Pinpoint the cell where the given text exists, returning its [X, Y] midpoint coordinate. 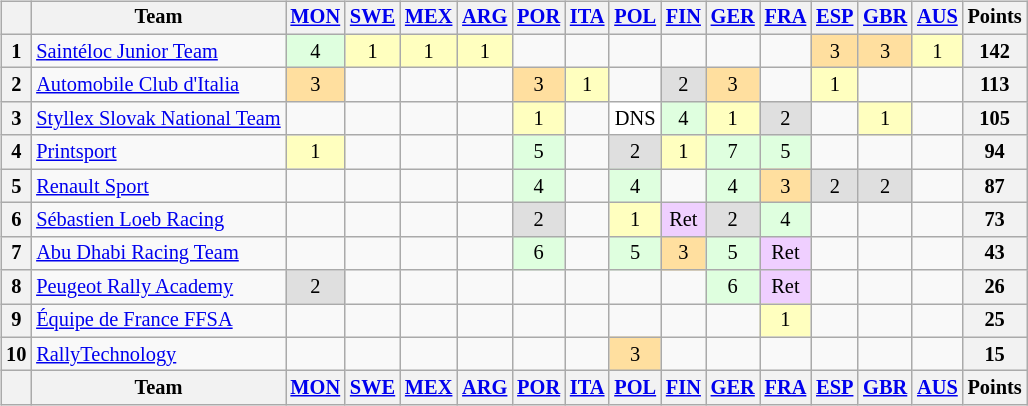
Abu Dhabi Racing Team [158, 253]
RallyTechnology [158, 354]
87 [995, 186]
Équipe de France FFSA [158, 321]
105 [995, 119]
Printsport [158, 152]
9 [16, 321]
Peugeot Rally Academy [158, 287]
94 [995, 152]
43 [995, 253]
Styllex Slovak National Team [158, 119]
142 [995, 51]
73 [995, 220]
25 [995, 321]
8 [16, 287]
DNS [635, 119]
113 [995, 85]
10 [16, 354]
15 [995, 354]
26 [995, 287]
Saintéloc Junior Team [158, 51]
Renault Sport [158, 186]
Automobile Club d'Italia [158, 85]
Sébastien Loeb Racing [158, 220]
